From the cell containing the given text, extract its center point as [X, Y] coordinate. 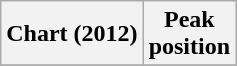
Chart (2012) [72, 34]
Peak position [189, 34]
